Determine the (X, Y) coordinate at the center of the cell enclosing the given text.  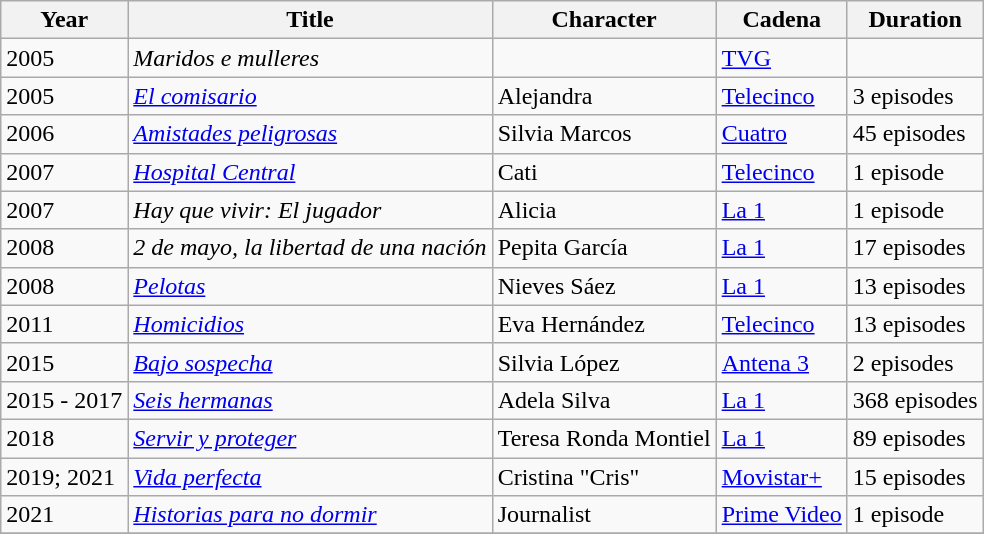
2019; 2021 (64, 477)
Antena 3 (782, 362)
Alicia (604, 210)
3 episodes (915, 96)
Silvia López (604, 362)
Cuatro (782, 134)
2 de mayo, la libertad de una nación (310, 248)
Cristina "Cris" (604, 477)
Hay que vivir: El jugador (310, 210)
Historias para no dormir (310, 515)
2021 (64, 515)
Title (310, 20)
Pepita García (604, 248)
Maridos e mulleres (310, 58)
Eva Hernández (604, 324)
Duration (915, 20)
Movistar+ (782, 477)
17 episodes (915, 248)
2015 (64, 362)
368 episodes (915, 400)
Vida perfecta (310, 477)
Teresa Ronda Montiel (604, 438)
Amistades peligrosas (310, 134)
2011 (64, 324)
TVG (782, 58)
89 episodes (915, 438)
2 episodes (915, 362)
Prime Video (782, 515)
Journalist (604, 515)
Adela Silva (604, 400)
Pelotas (310, 286)
Character (604, 20)
Hospital Central (310, 172)
2018 (64, 438)
Year (64, 20)
Cadena (782, 20)
Homicidios (310, 324)
15 episodes (915, 477)
2006 (64, 134)
Seis hermanas (310, 400)
Nieves Sáez (604, 286)
Cati (604, 172)
2015 - 2017 (64, 400)
Servir y proteger (310, 438)
45 episodes (915, 134)
Bajo sospecha (310, 362)
Silvia Marcos (604, 134)
Alejandra (604, 96)
El comisario (310, 96)
